Capture the cell that displays the provided text and extract its (X, Y) central coordinate. 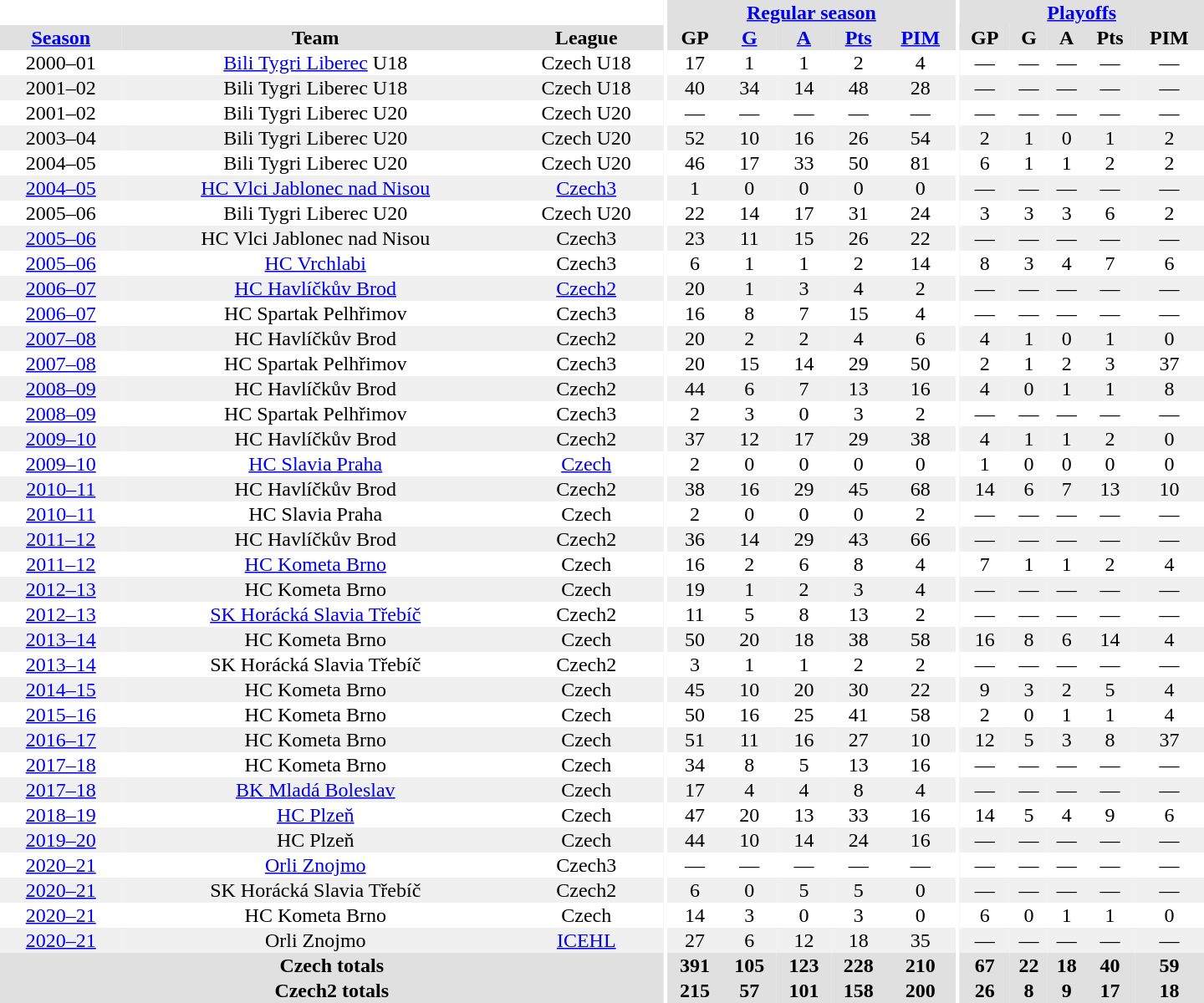
2016–17 (60, 740)
68 (920, 489)
Season (60, 38)
28 (920, 88)
47 (694, 815)
59 (1169, 965)
200 (920, 990)
25 (804, 715)
2019–20 (60, 840)
2015–16 (60, 715)
67 (985, 965)
51 (694, 740)
48 (858, 88)
2000–01 (60, 63)
35 (920, 940)
215 (694, 990)
Czech totals (331, 965)
Czech2 totals (331, 990)
2003–04 (60, 138)
391 (694, 965)
66 (920, 539)
158 (858, 990)
23 (694, 238)
Playoffs (1082, 13)
Team (315, 38)
19 (694, 589)
101 (804, 990)
League (586, 38)
52 (694, 138)
105 (749, 965)
Regular season (811, 13)
46 (694, 163)
54 (920, 138)
123 (804, 965)
57 (749, 990)
2018–19 (60, 815)
228 (858, 965)
2014–15 (60, 690)
210 (920, 965)
31 (858, 213)
30 (858, 690)
BK Mladá Boleslav (315, 790)
43 (858, 539)
41 (858, 715)
81 (920, 163)
HC Vrchlabi (315, 263)
ICEHL (586, 940)
36 (694, 539)
